Search for the cell housing the specified text and yield its [x, y] center coordinate. 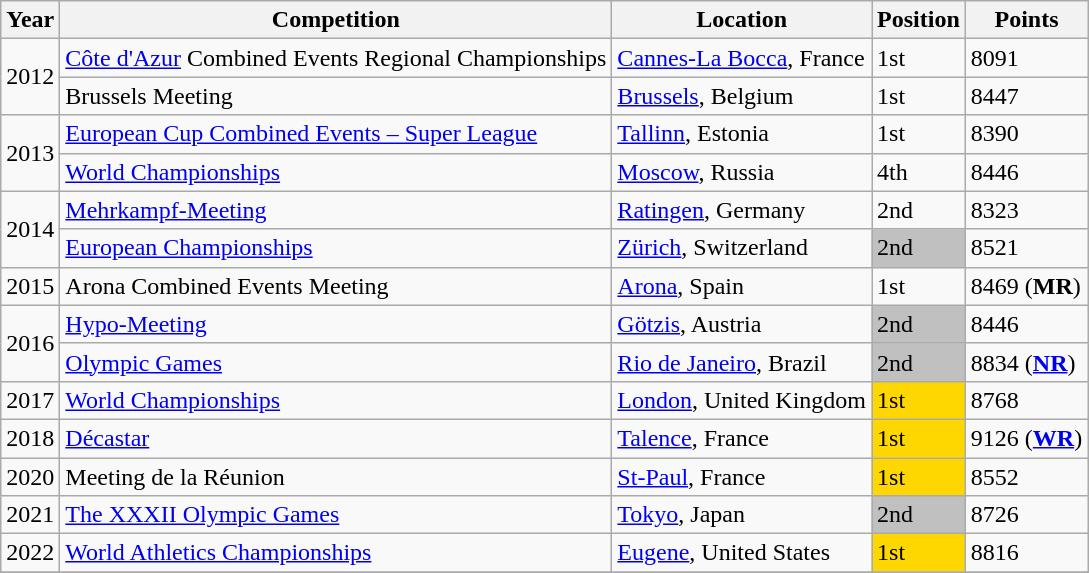
Götzis, Austria [742, 324]
8323 [1026, 210]
Décastar [336, 438]
Moscow, Russia [742, 172]
Olympic Games [336, 362]
Eugene, United States [742, 553]
European Cup Combined Events – Super League [336, 134]
2016 [30, 343]
8816 [1026, 553]
2014 [30, 229]
Points [1026, 20]
9126 (WR) [1026, 438]
World Athletics Championships [336, 553]
Tallinn, Estonia [742, 134]
8447 [1026, 96]
Brussels, Belgium [742, 96]
Meeting de la Réunion [336, 477]
8091 [1026, 58]
2022 [30, 553]
Cannes-La Bocca, France [742, 58]
Talence, France [742, 438]
Arona, Spain [742, 286]
European Championships [336, 248]
2021 [30, 515]
Ratingen, Germany [742, 210]
8726 [1026, 515]
Location [742, 20]
Competition [336, 20]
Rio de Janeiro, Brazil [742, 362]
Position [919, 20]
2018 [30, 438]
2020 [30, 477]
St-Paul, France [742, 477]
Mehrkampf-Meeting [336, 210]
Year [30, 20]
8834 (NR) [1026, 362]
The XXXII Olympic Games [336, 515]
4th [919, 172]
Côte d'Azur Combined Events Regional Championships [336, 58]
8768 [1026, 400]
Hypo-Meeting [336, 324]
8469 (MR) [1026, 286]
8390 [1026, 134]
London, United Kingdom [742, 400]
2015 [30, 286]
8552 [1026, 477]
2013 [30, 153]
2012 [30, 77]
Brussels Meeting [336, 96]
Zürich, Switzerland [742, 248]
2017 [30, 400]
Arona Combined Events Meeting [336, 286]
Tokyo, Japan [742, 515]
8521 [1026, 248]
